From the cell containing the given text, extract its center point as [x, y] coordinate. 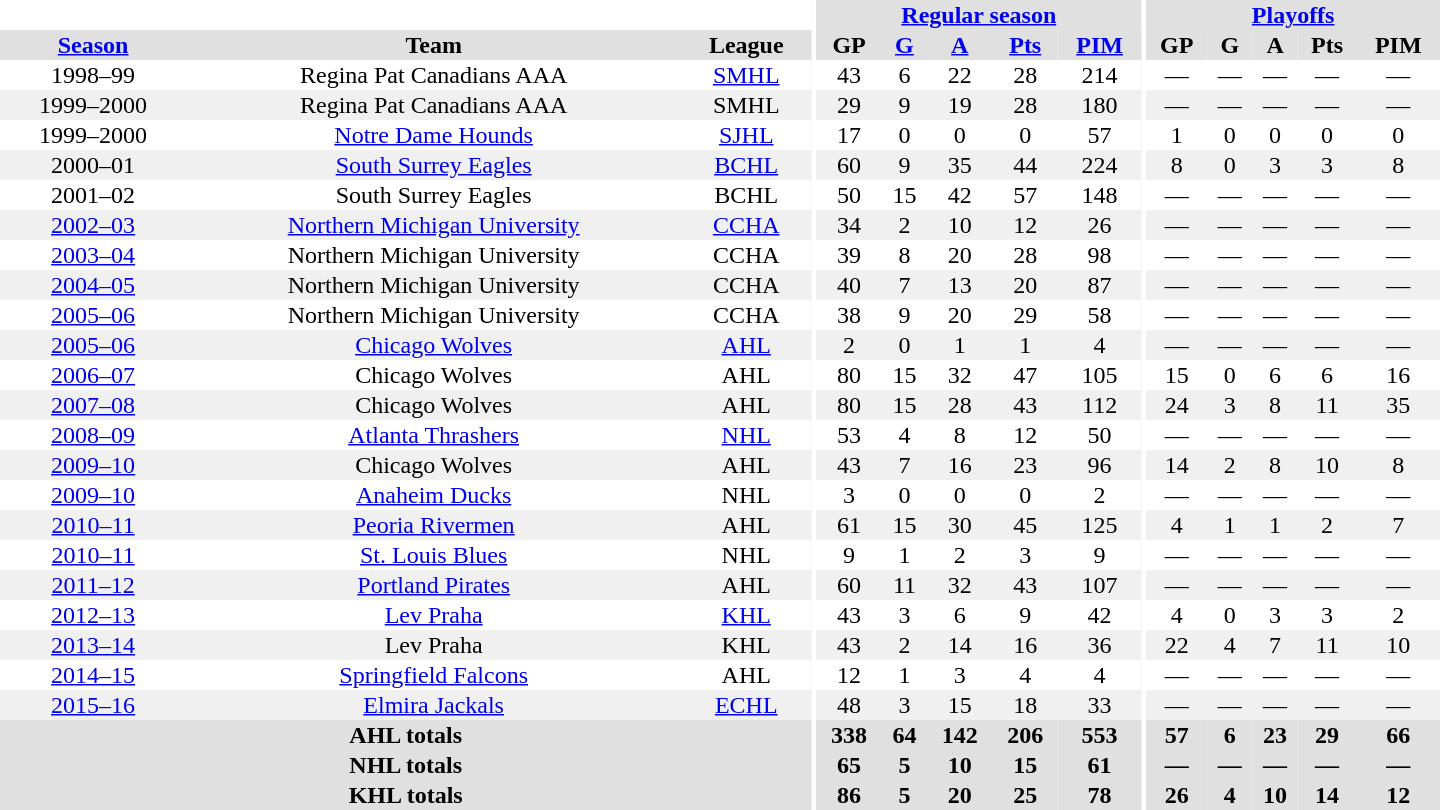
96 [1100, 465]
Anaheim Ducks [434, 495]
58 [1100, 315]
NHL totals [406, 765]
2007–08 [93, 405]
36 [1100, 645]
98 [1100, 255]
553 [1100, 735]
Notre Dame Hounds [434, 135]
206 [1026, 735]
League [746, 45]
2014–15 [93, 675]
142 [960, 735]
2002–03 [93, 225]
87 [1100, 285]
86 [848, 795]
66 [1398, 735]
112 [1100, 405]
Season [93, 45]
AHL totals [406, 735]
338 [848, 735]
19 [960, 105]
Springfield Falcons [434, 675]
107 [1100, 585]
ECHL [746, 705]
64 [904, 735]
39 [848, 255]
Elmira Jackals [434, 705]
Atlanta Thrashers [434, 435]
Regular season [978, 15]
105 [1100, 375]
44 [1026, 165]
214 [1100, 75]
180 [1100, 105]
St. Louis Blues [434, 555]
Peoria Rivermen [434, 525]
2008–09 [93, 435]
47 [1026, 375]
53 [848, 435]
17 [848, 135]
40 [848, 285]
38 [848, 315]
2013–14 [93, 645]
78 [1100, 795]
2001–02 [93, 195]
24 [1176, 405]
2004–05 [93, 285]
18 [1026, 705]
65 [848, 765]
224 [1100, 165]
2006–07 [93, 375]
2000–01 [93, 165]
KHL totals [406, 795]
Playoffs [1293, 15]
148 [1100, 195]
34 [848, 225]
2012–13 [93, 615]
25 [1026, 795]
45 [1026, 525]
13 [960, 285]
33 [1100, 705]
2011–12 [93, 585]
30 [960, 525]
Team [434, 45]
125 [1100, 525]
48 [848, 705]
2015–16 [93, 705]
Portland Pirates [434, 585]
1998–99 [93, 75]
2003–04 [93, 255]
SJHL [746, 135]
